Output the [X, Y] coordinate of the center of the cell containing the given text.  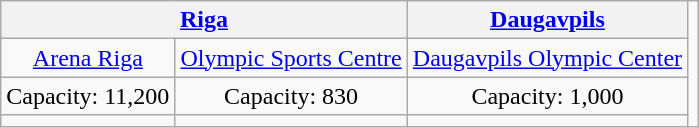
Riga [204, 20]
Olympic Sports Centre [291, 58]
Daugavpils Olympic Center [547, 58]
Capacity: 830 [291, 96]
Capacity: 11,200 [88, 96]
Arena Riga [88, 58]
Capacity: 1,000 [547, 96]
Daugavpils [547, 20]
